Identify which cell holds the provided text, then report its [X, Y] central coordinate. 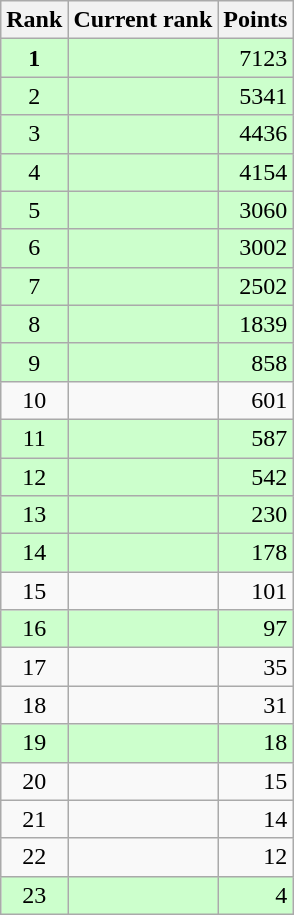
21 [34, 819]
13 [34, 515]
8 [34, 324]
7123 [256, 58]
35 [256, 667]
22 [34, 857]
858 [256, 362]
6 [34, 248]
101 [256, 591]
31 [256, 705]
Rank [34, 20]
23 [34, 895]
3 [34, 134]
4436 [256, 134]
1839 [256, 324]
17 [34, 667]
2502 [256, 286]
587 [256, 438]
Points [256, 20]
7 [34, 286]
542 [256, 477]
3060 [256, 210]
601 [256, 400]
3002 [256, 248]
9 [34, 362]
97 [256, 629]
19 [34, 743]
230 [256, 515]
5341 [256, 96]
2 [34, 96]
11 [34, 438]
16 [34, 629]
1 [34, 58]
10 [34, 400]
20 [34, 781]
178 [256, 553]
5 [34, 210]
Current rank [143, 20]
4154 [256, 172]
